Return [X, Y] of the center of cell containing provided text 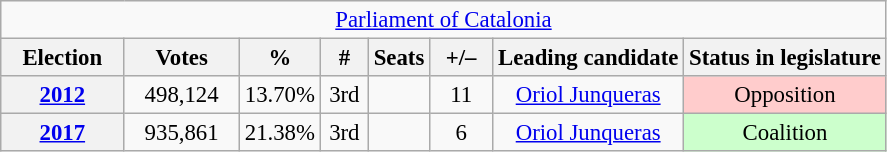
498,124 [182, 95]
+/– [462, 58]
Votes [182, 58]
Election [62, 58]
21.38% [280, 133]
2017 [62, 133]
11 [462, 95]
6 [462, 133]
# [344, 58]
13.70% [280, 95]
Status in legislature [786, 58]
Opposition [786, 95]
Leading candidate [588, 58]
Coalition [786, 133]
2012 [62, 95]
Parliament of Catalonia [444, 20]
Seats [398, 58]
935,861 [182, 133]
% [280, 58]
